Capture the cell that displays the provided text and extract its (X, Y) central coordinate. 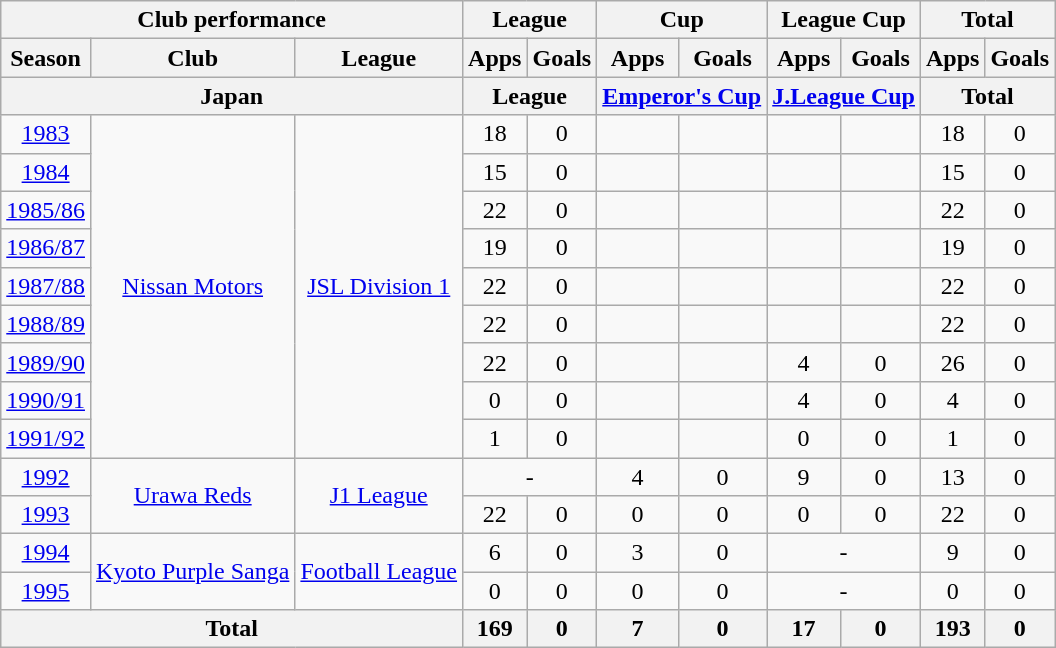
1983 (46, 134)
Club (192, 58)
1992 (46, 477)
Club performance (232, 20)
JSL Division 1 (379, 286)
Emperor's Cup (682, 96)
1994 (46, 553)
7 (638, 629)
1986/87 (46, 248)
1984 (46, 172)
Football League (379, 572)
1988/89 (46, 324)
Season (46, 58)
193 (952, 629)
1991/92 (46, 438)
1993 (46, 515)
26 (952, 362)
Cup (682, 20)
3 (638, 553)
1990/91 (46, 400)
Japan (232, 96)
League Cup (844, 20)
169 (495, 629)
17 (804, 629)
1989/90 (46, 362)
1985/86 (46, 210)
Kyoto Purple Sanga (192, 572)
6 (495, 553)
1995 (46, 591)
Urawa Reds (192, 496)
Nissan Motors (192, 286)
13 (952, 477)
J.League Cup (844, 96)
1987/88 (46, 286)
J1 League (379, 496)
